Locate the cell with the specified text and output its [x, y] center coordinate. 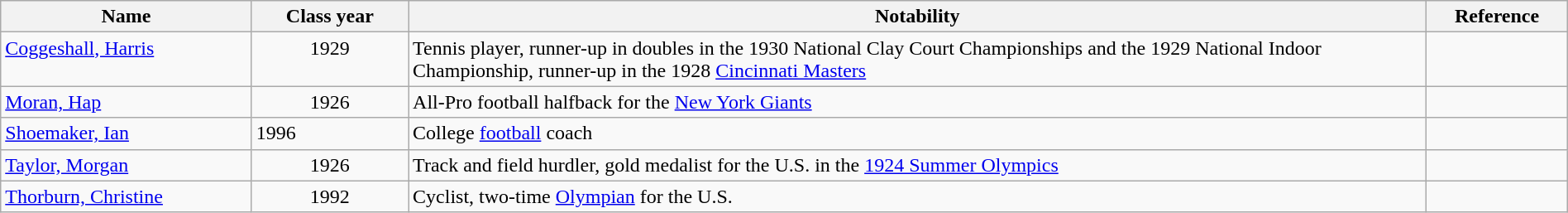
Cyclist, two-time Olympian for the U.S. [918, 196]
1996 [329, 133]
Shoemaker, Ian [126, 133]
Reference [1497, 17]
Thorburn, Christine [126, 196]
Notability [918, 17]
Coggeshall, Harris [126, 60]
1929 [329, 60]
Taylor, Morgan [126, 165]
College football coach [918, 133]
Moran, Hap [126, 102]
1992 [329, 196]
Name [126, 17]
All-Pro football halfback for the New York Giants [918, 102]
Track and field hurdler, gold medalist for the U.S. in the 1924 Summer Olympics [918, 165]
Class year [329, 17]
